Determine the (X, Y) coordinate at the center of the cell enclosing the given text.  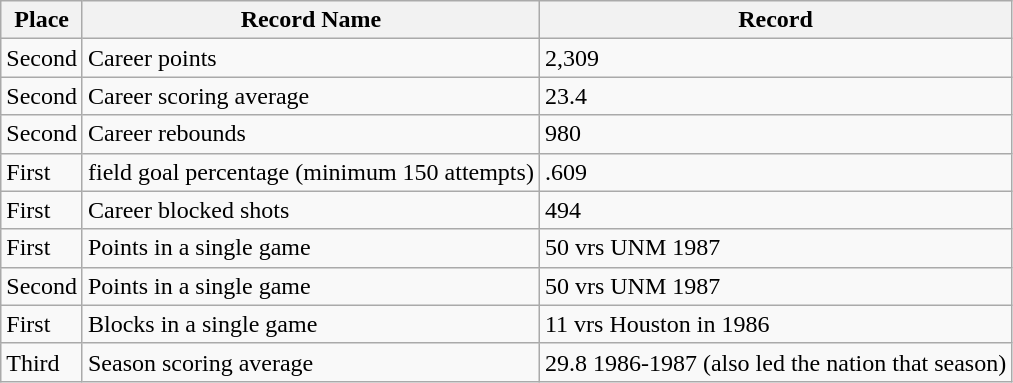
.609 (775, 172)
29.8 1986-1987 (also led the nation that season) (775, 362)
980 (775, 134)
Season scoring average (310, 362)
Third (42, 362)
Record (775, 20)
Career points (310, 58)
11 vrs Houston in 1986 (775, 324)
Place (42, 20)
Career rebounds (310, 134)
2,309 (775, 58)
field goal percentage (minimum 150 attempts) (310, 172)
Record Name (310, 20)
494 (775, 210)
Blocks in a single game (310, 324)
23.4 (775, 96)
Career blocked shots (310, 210)
Career scoring average (310, 96)
